Find where the given text appears and provide that cell's center as [x, y] coordinate. 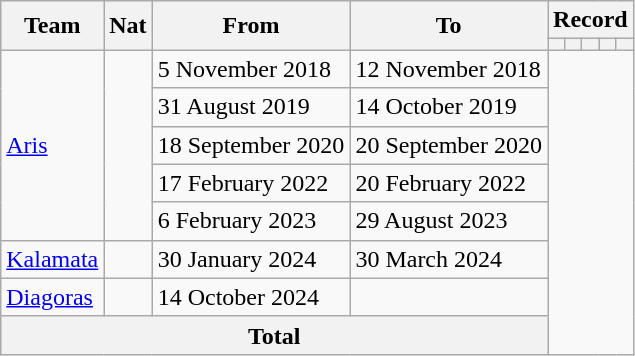
Diagoras [52, 297]
30 January 2024 [251, 259]
12 November 2018 [449, 69]
18 September 2020 [251, 145]
To [449, 26]
20 February 2022 [449, 183]
30 March 2024 [449, 259]
17 February 2022 [251, 183]
Kalamata [52, 259]
31 August 2019 [251, 107]
Aris [52, 145]
5 November 2018 [251, 69]
Nat [128, 26]
Team [52, 26]
29 August 2023 [449, 221]
From [251, 26]
20 September 2020 [449, 145]
Total [274, 335]
14 October 2019 [449, 107]
6 February 2023 [251, 221]
Record [591, 20]
14 October 2024 [251, 297]
